Capture the cell that displays the provided text and extract its [X, Y] central coordinate. 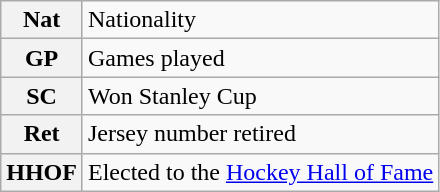
Nat [42, 20]
Elected to the Hockey Hall of Fame [260, 172]
GP [42, 58]
Won Stanley Cup [260, 96]
Nationality [260, 20]
HHOF [42, 172]
Games played [260, 58]
Ret [42, 134]
SC [42, 96]
Jersey number retired [260, 134]
